Locate the cell with the specified text and output its [x, y] center coordinate. 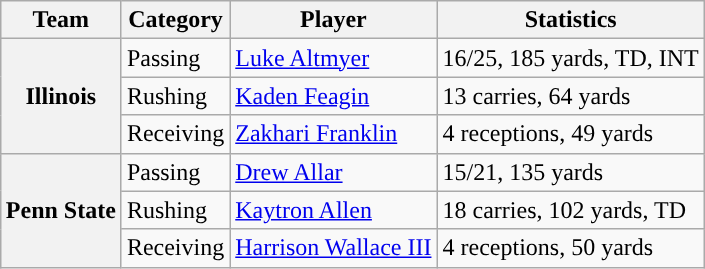
4 receptions, 49 yards [570, 134]
Zakhari Franklin [334, 134]
4 receptions, 50 yards [570, 248]
Team [60, 20]
Drew Allar [334, 172]
Penn State [60, 210]
18 carries, 102 yards, TD [570, 210]
16/25, 185 yards, TD, INT [570, 58]
Category [175, 20]
Luke Altmyer [334, 58]
13 carries, 64 yards [570, 96]
Statistics [570, 20]
Player [334, 20]
Kaytron Allen [334, 210]
Harrison Wallace III [334, 248]
15/21, 135 yards [570, 172]
Kaden Feagin [334, 96]
Illinois [60, 96]
